Output the [x, y] coordinate of the center of the cell containing the given text.  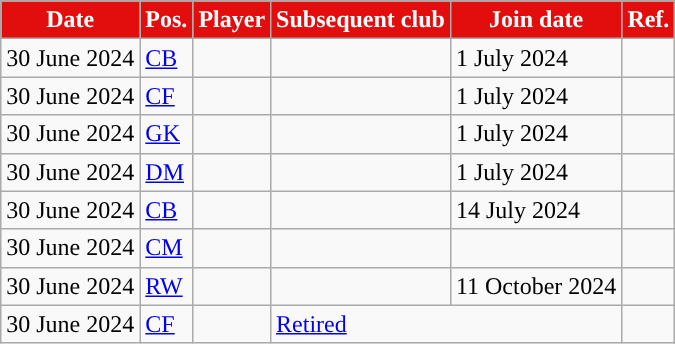
Join date [536, 20]
Date [70, 20]
Retired [446, 324]
CM [166, 248]
GK [166, 134]
Subsequent club [361, 20]
Pos. [166, 20]
Player [232, 20]
Ref. [648, 20]
RW [166, 286]
11 October 2024 [536, 286]
14 July 2024 [536, 210]
DM [166, 172]
